Locate the cell with the specified text and output its [X, Y] center coordinate. 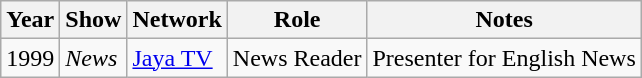
Network [177, 20]
Notes [504, 20]
Year [30, 20]
News Reader [297, 58]
Jaya TV [177, 58]
News [94, 58]
Role [297, 20]
1999 [30, 58]
Presenter for English News [504, 58]
Show [94, 20]
